For the text-containing cell, return its midpoint in [X, Y] coordinate format. 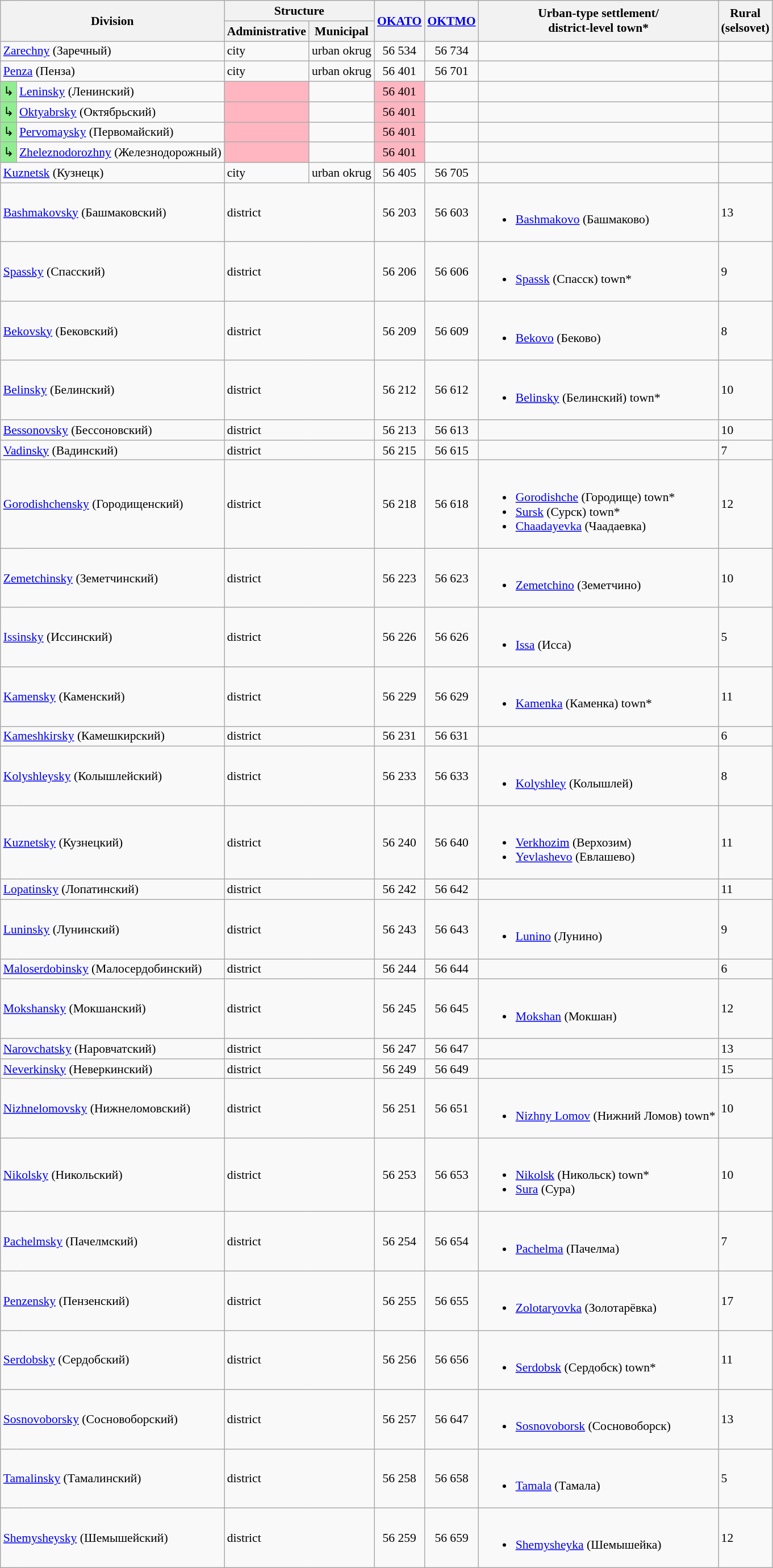
56 215 [399, 451]
56 249 [399, 1069]
56 656 [451, 1360]
56 603 [451, 212]
Bashmakovsky (Башмаковский) [112, 212]
56 209 [399, 331]
56 256 [399, 1360]
56 257 [399, 1419]
56 229 [399, 697]
56 223 [399, 578]
Mokshansky (Мокшанский) [112, 1009]
56 653 [451, 1175]
56 658 [451, 1478]
56 203 [399, 212]
Nizhnelomovsky (Нижнеломовский) [112, 1108]
56 231 [399, 736]
56 218 [399, 504]
Gorodishche (Городище) town*Sursk (Сурск) town*Chaadayevka (Чаадаевка) [599, 504]
Sosnovoborsk (Сосновоборск) [599, 1419]
Pachelma (Пачелма) [599, 1241]
Rural(selsovet) [745, 20]
56 534 [399, 51]
56 651 [451, 1108]
56 213 [399, 430]
56 233 [399, 776]
56 618 [451, 504]
Lopatinsky (Лопатинский) [112, 890]
Kuznetsk (Кузнецк) [112, 173]
Division [112, 20]
Zolotaryovka (Золотарёвка) [599, 1301]
56 659 [451, 1538]
56 245 [399, 1009]
Issa (Исса) [599, 637]
Oktyabrsky (Октябрьский) [120, 112]
15 [745, 1069]
Kuznetsky (Кузнецкий) [112, 843]
Bekovsky (Бековский) [112, 331]
56 642 [451, 890]
Gorodishchensky (Городищенский) [112, 504]
OKTMO [451, 20]
56 633 [451, 776]
Pachelmsky (Пачелмский) [112, 1241]
56 612 [451, 390]
56 629 [451, 697]
Municipal [342, 31]
Shemysheyka (Шемышейка) [599, 1538]
Tamala (Тамала) [599, 1478]
Zemetchinsky (Земетчинский) [112, 578]
Kamenka (Каменка) town* [599, 697]
56 631 [451, 736]
Nikolsky (Никольский) [112, 1175]
Issinsky (Иссинский) [112, 637]
Nikolsk (Никольск) town*Sura (Сура) [599, 1175]
56 206 [399, 272]
56 255 [399, 1301]
56 212 [399, 390]
56 649 [451, 1069]
Zarechny (Заречный) [112, 51]
56 644 [451, 969]
Verkhozim (Верхозим)Yevlashevo (Евлашево) [599, 843]
56 705 [451, 173]
56 606 [451, 272]
56 258 [399, 1478]
Serdobsk (Сердобск) town* [599, 1360]
Kameshkirsky (Камешкирский) [112, 736]
Neverkinsky (Неверкинский) [112, 1069]
Zheleznodorozhny (Железнодорожный) [120, 153]
56 226 [399, 637]
Penzensky (Пензенский) [112, 1301]
56 251 [399, 1108]
56 243 [399, 929]
Spassk (Спасск) town* [599, 272]
Lunino (Лунино) [599, 929]
Kolyshleysky (Колышлейский) [112, 776]
Zemetchino (Земетчино) [599, 578]
Belinsky (Белинский) town* [599, 390]
Maloserdobinsky (Малосердобинский) [112, 969]
Kamensky (Каменский) [112, 697]
Shemysheysky (Шемышейский) [112, 1538]
56 609 [451, 331]
Vadinsky (Вадинский) [112, 451]
56 623 [451, 578]
Structure [299, 11]
56 654 [451, 1241]
56 259 [399, 1538]
56 613 [451, 430]
56 626 [451, 637]
56 645 [451, 1009]
Bekovo (Беково) [599, 331]
Penza (Пенза) [112, 72]
Belinsky (Белинский) [112, 390]
Urban-type settlement/district-level town* [599, 20]
56 244 [399, 969]
56 240 [399, 843]
56 734 [451, 51]
Tamalinsky (Тамалинский) [112, 1478]
17 [745, 1301]
Leninsky (Ленинский) [120, 92]
56 640 [451, 843]
Narovchatsky (Наровчатский) [112, 1049]
Luninsky (Лунинский) [112, 929]
Spassky (Спасский) [112, 272]
OKATO [399, 20]
56 643 [451, 929]
Kolyshley (Колышлей) [599, 776]
56 253 [399, 1175]
Nizhny Lomov (Нижний Ломов) town* [599, 1108]
56 615 [451, 451]
Sosnovoborsky (Сосновоборский) [112, 1419]
56 701 [451, 72]
Serdobsky (Сердобский) [112, 1360]
56 242 [399, 890]
56 405 [399, 173]
Bessonovsky (Бессоновский) [112, 430]
Mokshan (Мокшан) [599, 1009]
Administrative [267, 31]
Bashmakovo (Башмаково) [599, 212]
56 655 [451, 1301]
56 254 [399, 1241]
Pervomaysky (Первомайский) [120, 132]
56 247 [399, 1049]
